Return [x, y] of the center of cell containing provided text 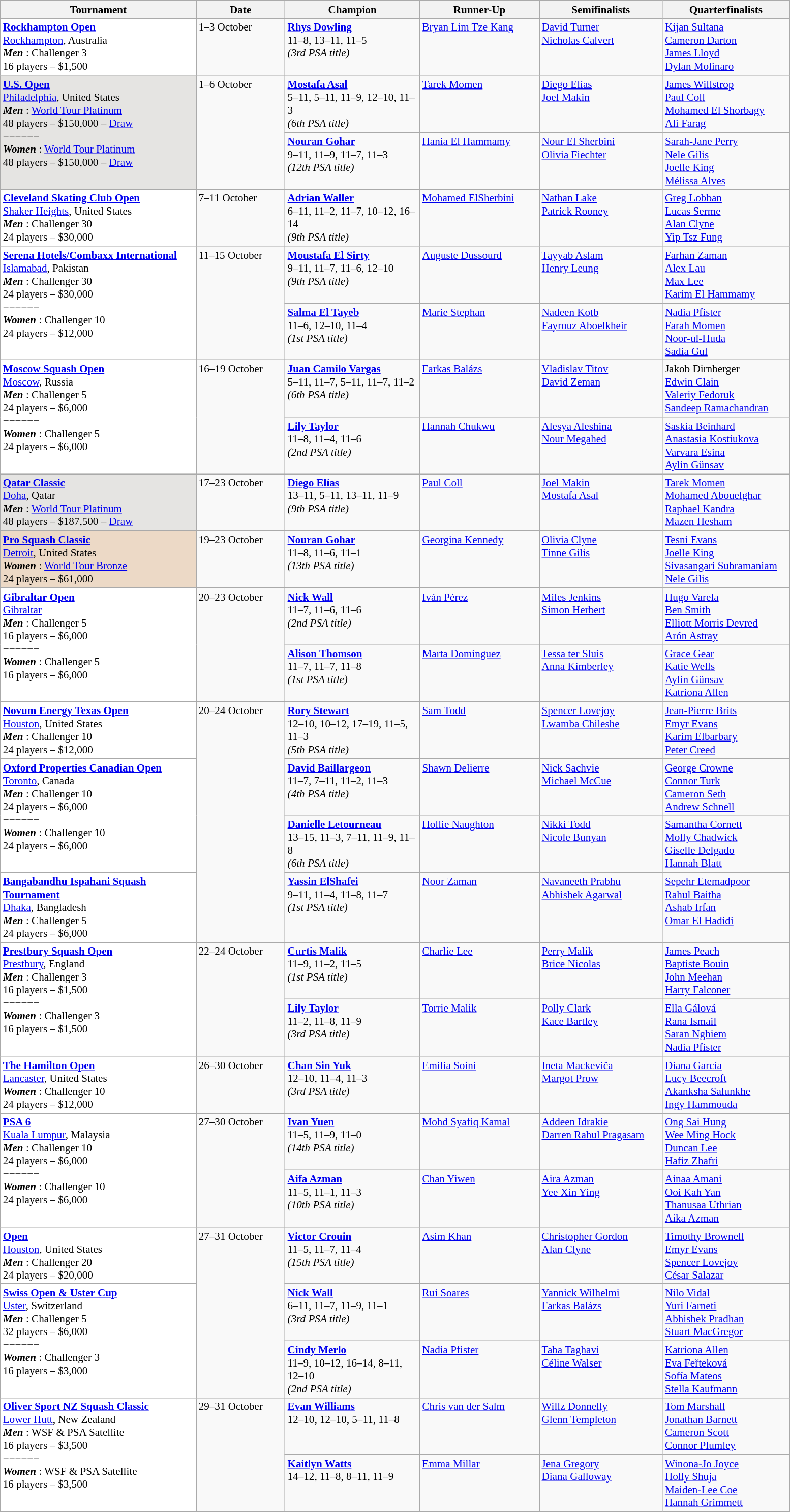
David Baillargeon11–7, 7–11, 11–2, 11–3(4th PSA title) [353, 787]
Oxford Properties Canadian Open Toronto, Canada Men : Challenger 1024 players – $6,000 −−−−−− Women : Challenger 1024 players – $6,000 [99, 815]
Ainaa Amani Ooi Kah Yan Thanusaa Uthrian Aika Azman [726, 1199]
Rui Soares [480, 1312]
Tayyab Aslam Henry Leung [600, 275]
Champion [353, 9]
Polly Clark Kace Bartley [600, 1028]
Jakob Dirnberger Edwin Clain Valeriy Fedoruk Sandeep Ramachandran [726, 389]
Curtis Malik11–9, 11–2, 11–5(1st PSA title) [353, 971]
Ella Gálová Rana Ismail Saran Nghiem Nadia Pfister [726, 1028]
Chan Sin Yuk12–10, 11–4, 11–3(3rd PSA title) [353, 1085]
Jena Gregory Diana Galloway [600, 1483]
Asim Khan [480, 1255]
7–11 October [241, 218]
Sam Todd [480, 730]
The Hamilton Open Lancaster, United States Women : Challenger 1024 players – $12,000 [99, 1085]
Quarterfinalists [726, 9]
20–24 October [241, 822]
Farkas Balázs [480, 389]
Noor Zaman [480, 907]
Greg Lobban Lucas Serme Alan Clyne Yip Tsz Fung [726, 218]
Tournament [99, 9]
Sepehr Etemadpoor Rahul Baitha Ashab Irfan Omar El Hadidi [726, 907]
Mohd Syafiq Kamal [480, 1142]
Perry Malik Brice Nicolas [600, 971]
Juan Camilo Vargas5–11, 11–7, 5–11, 11–7, 11–2(6th PSA title) [353, 389]
Qatar Classic Doha, Qatar Men : World Tour Platinum48 players – $187,500 – Draw [99, 502]
Diego Elías13–11, 5–11, 13–11, 11–9(9th PSA title) [353, 502]
Novum Energy Texas Open Houston, United States Men : Challenger 1024 players – $12,000 [99, 730]
Bangabandhu Ispahani Squash Tournament Dhaka, Bangladesh Men : Challenger 524 players – $6,000 [99, 907]
Semifinalists [600, 9]
Vladislav Titov David Zeman [600, 389]
Tarek Momen [480, 104]
1–3 October [241, 47]
Samantha Cornett Molly Chadwick Giselle Delgado Hannah Blatt [726, 844]
Lily Taylor11–8, 11–4, 11–6(2nd PSA title) [353, 446]
Shawn Delierre [480, 787]
Nick Wall11–7, 11–6, 11–6(2nd PSA title) [353, 616]
Emma Millar [480, 1483]
Yassin ElShafei9–11, 11–4, 11–8, 11–7(1st PSA title) [353, 907]
Open Houston, United States Men : Challenger 2024 players – $20,000 [99, 1255]
Danielle Letourneau13–15, 11–3, 7–11, 11–9, 11–8(6th PSA title) [353, 844]
Nouran Gohar11–8, 11–6, 11–1(13th PSA title) [353, 559]
Nikki Todd Nicole Bunyan [600, 844]
Aira Azman Yee Xin Ying [600, 1199]
Auguste Dussourd [480, 275]
26–30 October [241, 1085]
Moustafa El Sirty9–11, 11–7, 11–6, 12–10(9th PSA title) [353, 275]
Willz Donnelly Glenn Templeton [600, 1426]
17–23 October [241, 502]
Addeen Idrakie Darren Rahul Pragasam [600, 1142]
Hannah Chukwu [480, 446]
Swiss Open & Uster Cup Uster, Switzerland Men : Challenger 532 players – $6,000−−−−−− Women : Challenger 316 players – $3,000 [99, 1341]
Rory Stewart12–10, 10–12, 17–19, 11–5, 11–3(5th PSA title) [353, 730]
Marie Stephan [480, 332]
Kijan Sultana Cameron Darton James Lloyd Dylan Molinaro [726, 47]
Pro Squash Classic Detroit, United States Women : World Tour Bronze24 players – $61,000 [99, 559]
Rockhampton Open Rockhampton, Australia Men : Challenger 316 players – $1,500 [99, 47]
Victor Crouin11–5, 11–7, 11–4(15th PSA title) [353, 1255]
Tom Marshall Jonathan Barnett Cameron Scott Connor Plumley [726, 1426]
Runner-Up [480, 9]
Sarah-Jane Perry Nele Gilis Joelle King Mélissa Alves [726, 161]
Evan Williams12–10, 12–10, 5–11, 11–8 [353, 1426]
Bryan Lim Tze Kang [480, 47]
Jean-Pierre Brits Emyr Evans Karim Elbarbary Peter Creed [726, 730]
Olivia Clyne Tinne Gilis [600, 559]
Nour El Sherbini Olivia Fiechter [600, 161]
Charlie Lee [480, 971]
Cleveland Skating Club Open Shaker Heights, United States Men : Challenger 3024 players – $30,000 [99, 218]
Alesya Aleshina Nour Megahed [600, 446]
Katriona Allen Eva Feřteková Sofía Mateos Stella Kaufmann [726, 1369]
Paul Coll [480, 502]
Hugo Varela Ben Smith Elliott Morris Devred Arón Astray [726, 616]
Serena Hotels/Combaxx International Islamabad, Pakistan Men : Challenger 3024 players – $30,000 −−−−−− Women : Challenger 1024 players – $12,000 [99, 303]
Adrian Waller6–11, 11–2, 11–7, 10–12, 16–14(9th PSA title) [353, 218]
Winona-Jo Joyce Holly Shuja Maiden-Lee Coe Hannah Grimmett [726, 1483]
Joel Makin Mostafa Asal [600, 502]
George Crowne Connor Turk Cameron Seth Andrew Schnell [726, 787]
22–24 October [241, 999]
Chan Yiwen [480, 1199]
Tessa ter Sluis Anna Kimberley [600, 673]
Hania El Hammamy [480, 161]
Nadeen Kotb Fayrouz Aboelkheir [600, 332]
James Peach Baptiste Bouin John Meehan Harry Falconer [726, 971]
Spencer Lovejoy Lwamba Chileshe [600, 730]
Mohamed ElSherbini [480, 218]
Farhan Zaman Alex Lau Max Lee Karim El Hammamy [726, 275]
11–15 October [241, 303]
Marta Domínguez [480, 673]
1–6 October [241, 132]
Nouran Gohar9–11, 11–9, 11–7, 11–3(12th PSA title) [353, 161]
Christopher Gordon Alan Clyne [600, 1255]
Tarek Momen Mohamed Abouelghar Raphael Kandra Mazen Hesham [726, 502]
Navaneeth Prabhu Abhishek Agarwal [600, 907]
Mostafa Asal5–11, 5–11, 11–9, 12–10, 11–3(6th PSA title) [353, 104]
Salma El Tayeb11–6, 12–10, 11–4(1st PSA title) [353, 332]
Nick Wall6–11, 11–7, 11–9, 11–1(3rd PSA title) [353, 1312]
Tesni Evans Joelle King Sivasangari Subramaniam Nele Gilis [726, 559]
Prestbury Squash Open Prestbury, England Men : Challenger 316 players – $1,500−−−−−− Women : Challenger 316 players – $1,500 [99, 999]
Alison Thomson11–7, 11–7, 11–8(1st PSA title) [353, 673]
Ineta Mackeviča Margot Prow [600, 1085]
Torrie Malik [480, 1028]
Chris van der Salm [480, 1426]
Nathan Lake Patrick Rooney [600, 218]
29–31 October [241, 1455]
PSA 6 Kuala Lumpur, Malaysia Men : Challenger 1024 players – $6,000−−−−−− Women : Challenger 1024 players – $6,000 [99, 1170]
Nadia Pfister Farah Momen Noor-ul-Huda Sadia Gul [726, 332]
Emilia Soini [480, 1085]
Saskia Beinhard Anastasia Kostiukova Varvara Esina Aylin Günsav [726, 446]
19–23 October [241, 559]
Rhys Dowling11–8, 13–11, 11–5(3rd PSA title) [353, 47]
Diego Elías Joel Makin [600, 104]
Aifa Azman11–5, 11–1, 11–3(10th PSA title) [353, 1199]
Grace Gear Katie Wells Aylin Günsav Katriona Allen [726, 673]
Timothy Brownell Emyr Evans Spencer Lovejoy César Salazar [726, 1255]
Date [241, 9]
27–30 October [241, 1170]
16–19 October [241, 417]
David Turner Nicholas Calvert [600, 47]
James Willstrop Paul Coll Mohamed El Shorbagy Ali Farag [726, 104]
Nick Sachvie Michael McCue [600, 787]
Ong Sai Hung Wee Ming Hock Duncan Lee Hafiz Zhafri [726, 1142]
Hollie Naughton [480, 844]
Ivan Yuen11–5, 11–9, 11–0(14th PSA title) [353, 1142]
Gibraltar Open Gibraltar Men : Challenger 516 players – $6,000 −−−−−− Women : Challenger 516 players – $6,000 [99, 645]
Nadia Pfister [480, 1369]
Yannick Wilhelmi Farkas Balázs [600, 1312]
Nilo Vidal Yuri Farneti Abhishek Pradhan Stuart MacGregor [726, 1312]
Cindy Merlo11–9, 10–12, 16–14, 8–11, 12–10(2nd PSA title) [353, 1369]
Lily Taylor11–2, 11–8, 11–9(3rd PSA title) [353, 1028]
Georgina Kennedy [480, 559]
Kaitlyn Watts14–12, 11–8, 8–11, 11–9 [353, 1483]
Moscow Squash Open Moscow, Russia Men : Challenger 524 players – $6,000 −−−−−− Women : Challenger 524 players – $6,000 [99, 417]
Diana García Lucy Beecroft Akanksha Salunkhe Ingy Hammouda [726, 1085]
20–23 October [241, 645]
Miles Jenkins Simon Herbert [600, 616]
27–31 October [241, 1312]
Iván Pérez [480, 616]
Taba Taghavi Céline Walser [600, 1369]
